Detect which cell encompasses the target text, then output its (x, y) center coordinate. 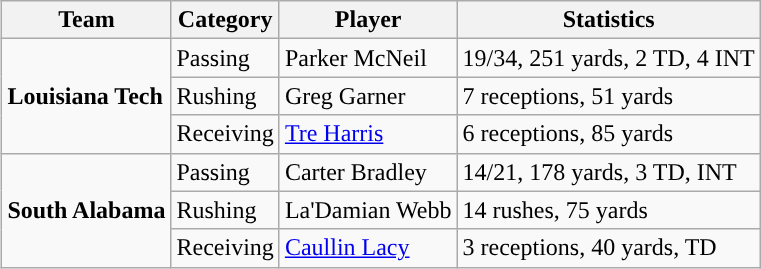
Carter Bradley (368, 172)
Tre Harris (368, 134)
Greg Garner (368, 96)
14/21, 178 yards, 3 TD, INT (608, 172)
14 rushes, 75 yards (608, 210)
Parker McNeil (368, 58)
La'Damian Webb (368, 210)
6 receptions, 85 yards (608, 134)
South Alabama (86, 210)
19/34, 251 yards, 2 TD, 4 INT (608, 58)
3 receptions, 40 yards, TD (608, 248)
Caullin Lacy (368, 248)
Louisiana Tech (86, 96)
Category (225, 20)
Statistics (608, 20)
Team (86, 20)
Player (368, 20)
7 receptions, 51 yards (608, 96)
